Identify which cell holds the provided text, then report its [X, Y] central coordinate. 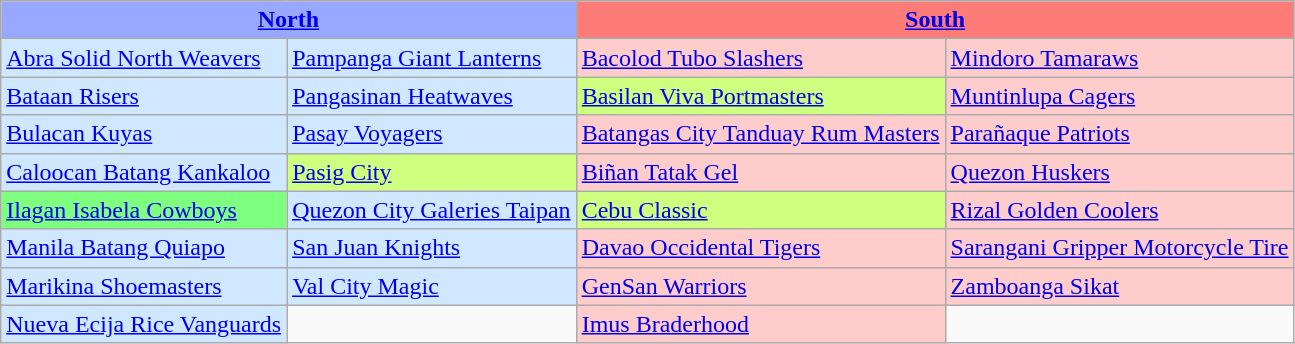
Parañaque Patriots [1120, 134]
Imus Braderhood [760, 324]
Pasig City [432, 172]
GenSan Warriors [760, 286]
Bulacan Kuyas [144, 134]
Caloocan Batang Kankaloo [144, 172]
Rizal Golden Coolers [1120, 210]
Marikina Shoemasters [144, 286]
Cebu Classic [760, 210]
Abra Solid North Weavers [144, 58]
Batangas City Tanduay Rum Masters [760, 134]
Ilagan Isabela Cowboys [144, 210]
Pampanga Giant Lanterns [432, 58]
Quezon Huskers [1120, 172]
Biñan Tatak Gel [760, 172]
South [935, 20]
Davao Occidental Tigers [760, 248]
Bataan Risers [144, 96]
Zamboanga Sikat [1120, 286]
Pangasinan Heatwaves [432, 96]
Manila Batang Quiapo [144, 248]
Quezon City Galeries Taipan [432, 210]
Val City Magic [432, 286]
Nueva Ecija Rice Vanguards [144, 324]
Pasay Voyagers [432, 134]
Sarangani Gripper Motorcycle Tire [1120, 248]
Basilan Viva Portmasters [760, 96]
Muntinlupa Cagers [1120, 96]
North [288, 20]
San Juan Knights [432, 248]
Bacolod Tubo Slashers [760, 58]
Mindoro Tamaraws [1120, 58]
